Capture the cell that displays the provided text and extract its [x, y] central coordinate. 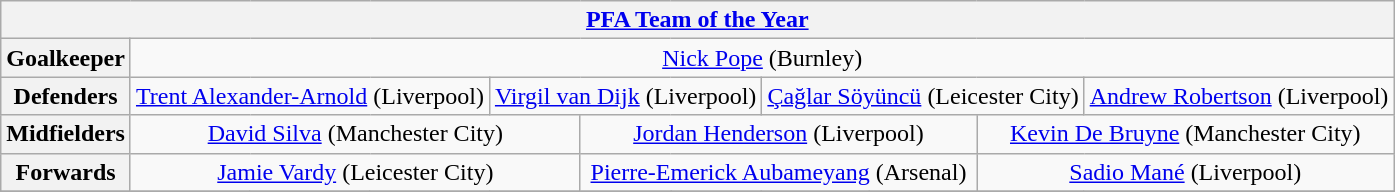
Midfielders [66, 134]
Goalkeeper [66, 58]
Pierre-Emerick Aubameyang (Arsenal) [778, 172]
David Silva (Manchester City) [355, 134]
Virgil van Dijk (Liverpool) [625, 96]
Jordan Henderson (Liverpool) [778, 134]
Nick Pope (Burnley) [762, 58]
Andrew Robertson (Liverpool) [1239, 96]
Sadio Mané (Liverpool) [1186, 172]
Kevin De Bruyne (Manchester City) [1186, 134]
PFA Team of the Year [698, 20]
Çağlar Söyüncü (Leicester City) [923, 96]
Forwards [66, 172]
Defenders [66, 96]
Trent Alexander-Arnold (Liverpool) [310, 96]
Jamie Vardy (Leicester City) [355, 172]
